Find where the given text appears and provide that cell's center as (X, Y) coordinate. 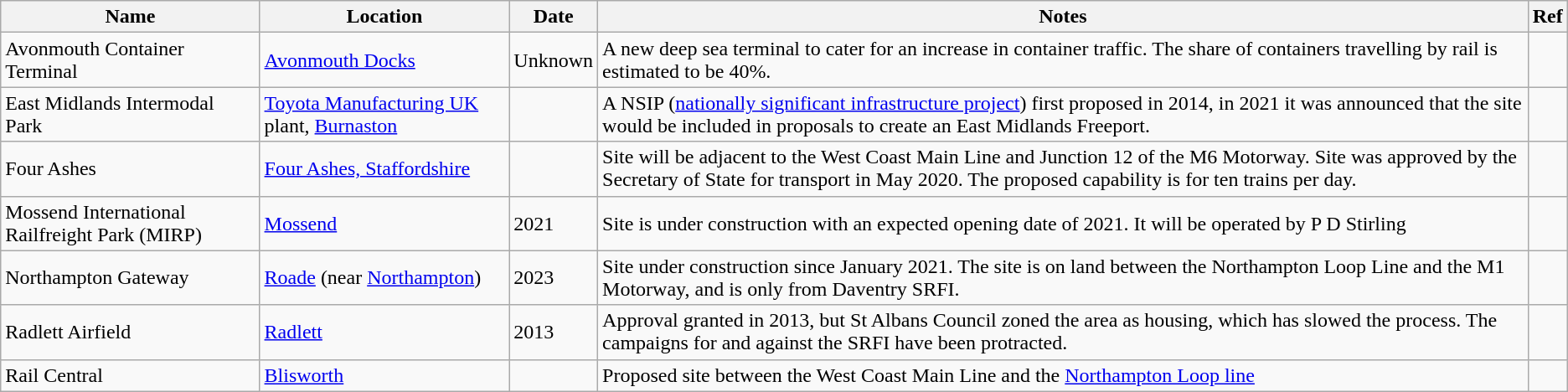
Roade (near Northampton) (384, 278)
Notes (1064, 17)
Avonmouth Docks (384, 60)
2013 (554, 332)
Date (554, 17)
Location (384, 17)
Radlett Airfield (131, 332)
Site is under construction with an expected opening date of 2021. It will be operated by P D Stirling (1064, 223)
Ref (1548, 17)
Rail Central (131, 375)
Avonmouth Container Terminal (131, 60)
Proposed site between the West Coast Main Line and the Northampton Loop line (1064, 375)
Name (131, 17)
Mossend International Railfreight Park (MIRP) (131, 223)
Mossend (384, 223)
East Midlands Intermodal Park (131, 114)
A new deep sea terminal to cater for an increase in container traffic. The share of containers travelling by rail is estimated to be 40%. (1064, 60)
Radlett (384, 332)
Four Ashes (131, 169)
Northampton Gateway (131, 278)
2023 (554, 278)
Blisworth (384, 375)
Toyota Manufacturing UK plant, Burnaston (384, 114)
Four Ashes, Staffordshire (384, 169)
Unknown (554, 60)
2021 (554, 223)
